Extract the [X, Y] coordinate from the center of the cell holding the provided text.  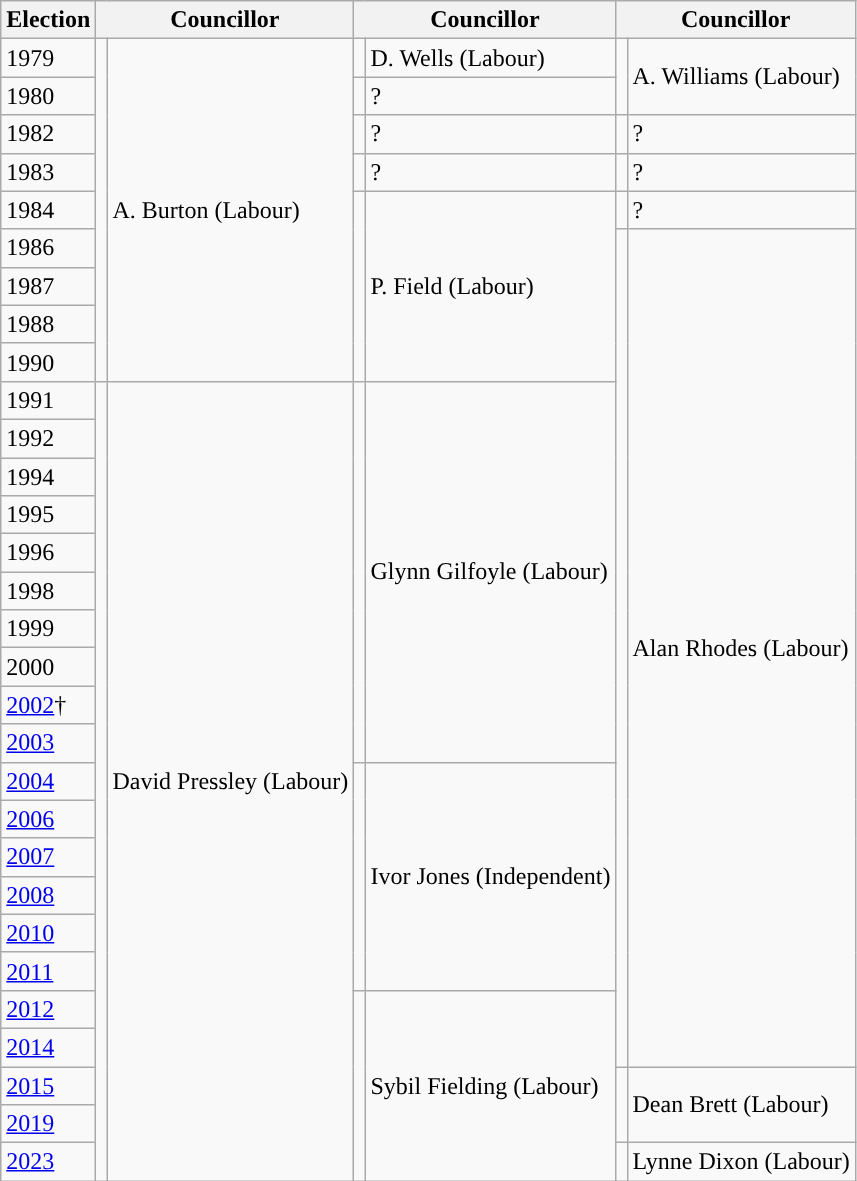
1990 [48, 362]
1999 [48, 629]
Dean Brett (Labour) [741, 1104]
D. Wells (Labour) [490, 58]
Glynn Gilfoyle (Labour) [490, 572]
2006 [48, 819]
A. Williams (Labour) [741, 77]
P. Field (Labour) [490, 286]
1983 [48, 172]
1988 [48, 324]
Sybil Fielding (Labour) [490, 1085]
Election [48, 20]
2002† [48, 705]
A. Burton (Labour) [230, 210]
1995 [48, 515]
2004 [48, 781]
2003 [48, 743]
2008 [48, 895]
1982 [48, 134]
Ivor Jones (Independent) [490, 876]
2011 [48, 971]
2007 [48, 857]
1998 [48, 591]
1987 [48, 286]
2012 [48, 1009]
2014 [48, 1047]
David Pressley (Labour) [230, 780]
1991 [48, 400]
1994 [48, 477]
1986 [48, 248]
1984 [48, 210]
1996 [48, 553]
2015 [48, 1085]
1992 [48, 438]
1979 [48, 58]
2023 [48, 1162]
1980 [48, 96]
Lynne Dixon (Labour) [741, 1162]
Alan Rhodes (Labour) [741, 648]
2000 [48, 667]
2019 [48, 1124]
2010 [48, 933]
